Provide the [x, y] coordinate of the cell's center where the given text is located.  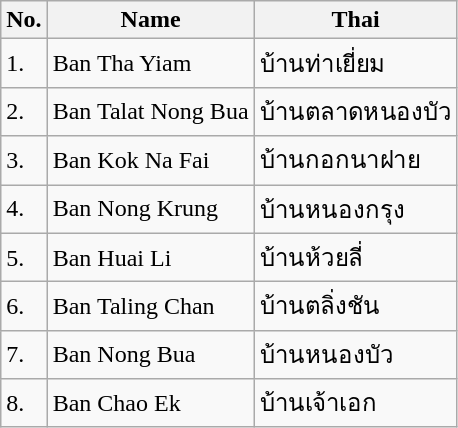
1. [24, 64]
8. [24, 404]
Ban Kok Na Fai [150, 160]
Thai [356, 20]
บ้านหนองบัว [356, 354]
บ้านห้วยลี่ [356, 258]
Name [150, 20]
Ban Tha Yiam [150, 64]
3. [24, 160]
บ้านตลิ่งชัน [356, 306]
Ban Nong Bua [150, 354]
บ้านหนองกรุง [356, 208]
7. [24, 354]
4. [24, 208]
บ้านท่าเยี่ยม [356, 64]
Ban Chao Ek [150, 404]
2. [24, 112]
บ้านตลาดหนองบัว [356, 112]
5. [24, 258]
Ban Nong Krung [150, 208]
Ban Huai Li [150, 258]
บ้านเจ้าเอก [356, 404]
Ban Taling Chan [150, 306]
6. [24, 306]
บ้านกอกนาฝาย [356, 160]
Ban Talat Nong Bua [150, 112]
No. [24, 20]
